Find where the given text appears and provide that cell's center as [X, Y] coordinate. 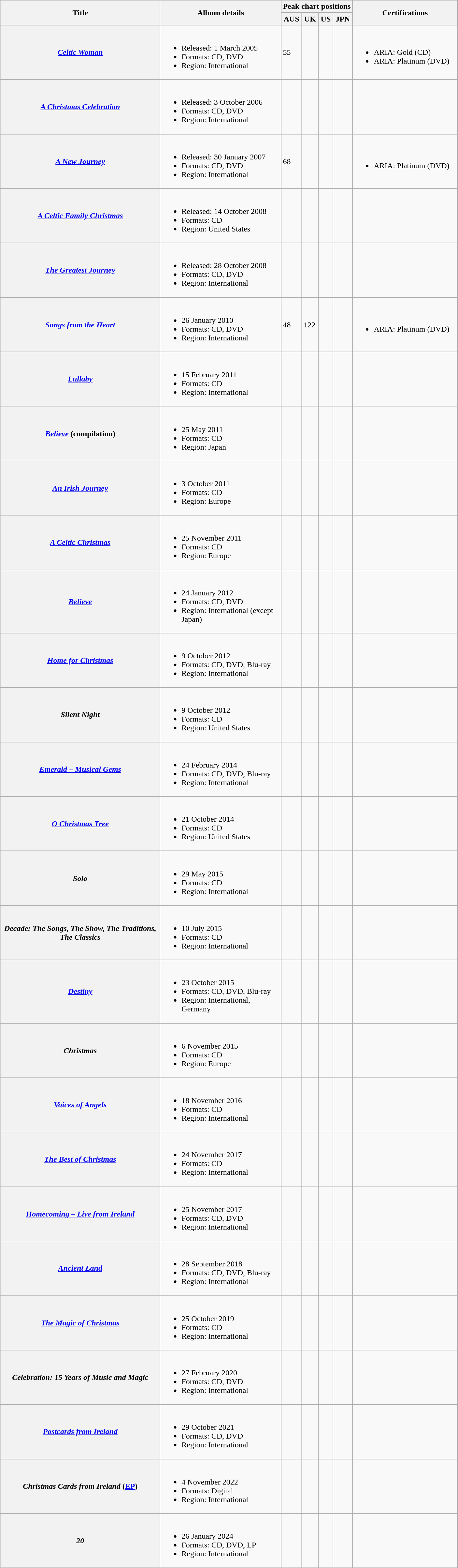
3 October 2011Formats: CDRegion: Europe [221, 488]
Peak chart positions [317, 7]
Christmas [80, 1051]
ARIA: Gold (CD)ARIA: Platinum (DVD) [405, 52]
Celebration: 15 Years of Music and Magic [80, 1377]
The Magic of Christmas [80, 1322]
24 January 2012Formats: CD, DVDRegion: International (except Japan) [221, 602]
Released: 30 January 2007Formats: CD, DVDRegion: International [221, 161]
25 November 2011Formats: CDRegion: Europe [221, 543]
23 October 2015Formats: CD, DVD, Blu-rayRegion: International, Germany [221, 992]
Christmas Cards from Ireland (EP) [80, 1486]
29 October 2021Formats: CD, DVDRegion: International [221, 1431]
Believe [80, 602]
Destiny [80, 992]
Homecoming – Live from Ireland [80, 1214]
Silent Night [80, 715]
A Celtic Christmas [80, 543]
A New Journey [80, 161]
JPN [343, 19]
68 [292, 161]
6 November 2015Formats: CDRegion: Europe [221, 1051]
Home for Christmas [80, 661]
4 November 2022Formats: DigitalRegion: International [221, 1486]
An Irish Journey [80, 488]
55 [292, 52]
26 January 2024Formats: CD, DVD, LPRegion: International [221, 1541]
Released: 14 October 2008Formats: CDRegion: United States [221, 216]
The Greatest Journey [80, 270]
Voices of Angels [80, 1105]
25 May 2011Formats: CDRegion: Japan [221, 434]
24 February 2014Formats: CD, DVD, Blu-rayRegion: International [221, 769]
24 November 2017Formats: CDRegion: International [221, 1159]
25 November 2017Formats: CD, DVDRegion: International [221, 1214]
15 February 2011Formats: CDRegion: International [221, 379]
28 September 2018Formats: CD, DVD, Blu-rayRegion: International [221, 1268]
Released: 1 March 2005Formats: CD, DVDRegion: International [221, 52]
A Christmas Celebration [80, 107]
18 November 2016Formats: CDRegion: International [221, 1105]
9 October 2012Formats: CDRegion: United States [221, 715]
Album details [221, 13]
27 February 2020Formats: CD, DVDRegion: International [221, 1377]
122 [310, 325]
25 October 2019Formats: CDRegion: International [221, 1322]
A Celtic Family Christmas [80, 216]
Lullaby [80, 379]
Postcards from Ireland [80, 1431]
48 [292, 325]
Decade: The Songs, The Show, The Traditions, The Classics [80, 933]
Solo [80, 878]
Title [80, 13]
9 October 2012Formats: CD, DVD, Blu-rayRegion: International [221, 661]
20 [80, 1541]
Certifications [405, 13]
AUS [292, 19]
21 October 2014Formats: CDRegion: United States [221, 824]
Ancient Land [80, 1268]
Celtic Woman [80, 52]
10 July 2015Formats: CDRegion: International [221, 933]
UK [310, 19]
Released: 3 October 2006Formats: CD, DVDRegion: International [221, 107]
Songs from the Heart [80, 325]
O Christmas Tree [80, 824]
Believe (compilation) [80, 434]
Emerald – Musical Gems [80, 769]
US [326, 19]
The Best of Christmas [80, 1159]
26 January 2010Formats: CD, DVDRegion: International [221, 325]
29 May 2015Formats: CDRegion: International [221, 878]
Released: 28 October 2008Formats: CD, DVDRegion: International [221, 270]
